From the cell containing the given text, extract its center point as (x, y) coordinate. 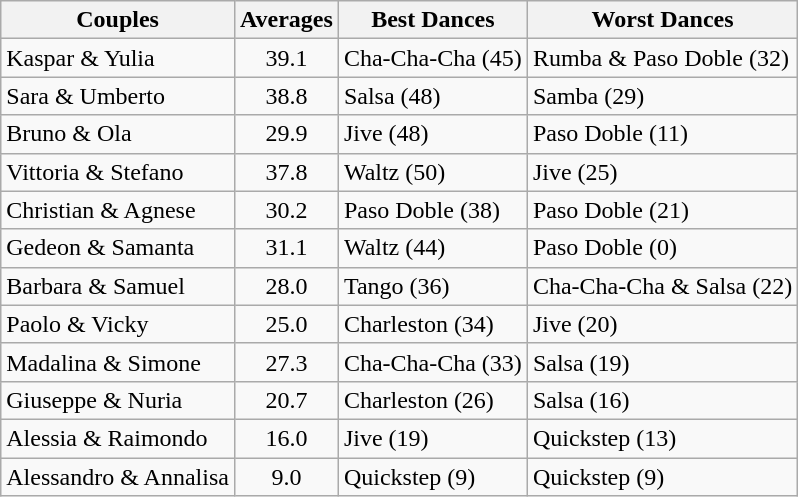
Alessandro & Annalisa (118, 477)
Best Dances (432, 20)
Alessia & Raimondo (118, 438)
38.8 (286, 96)
Salsa (48) (432, 96)
Barbara & Samuel (118, 286)
27.3 (286, 362)
Kaspar & Yulia (118, 58)
Sara & Umberto (118, 96)
Tango (36) (432, 286)
Jive (20) (662, 324)
Charleston (34) (432, 324)
Giuseppe & Nuria (118, 400)
Madalina & Simone (118, 362)
9.0 (286, 477)
Paolo & Vicky (118, 324)
Paso Doble (11) (662, 134)
31.1 (286, 248)
39.1 (286, 58)
Jive (48) (432, 134)
Christian & Agnese (118, 210)
Paso Doble (0) (662, 248)
Paso Doble (21) (662, 210)
28.0 (286, 286)
Bruno & Ola (118, 134)
25.0 (286, 324)
30.2 (286, 210)
Gedeon & Samanta (118, 248)
Waltz (44) (432, 248)
Salsa (16) (662, 400)
Quickstep (13) (662, 438)
29.9 (286, 134)
Waltz (50) (432, 172)
20.7 (286, 400)
Rumba & Paso Doble (32) (662, 58)
Samba (29) (662, 96)
Vittoria & Stefano (118, 172)
Couples (118, 20)
16.0 (286, 438)
Jive (19) (432, 438)
Cha-Cha-Cha (33) (432, 362)
Worst Dances (662, 20)
Averages (286, 20)
37.8 (286, 172)
Jive (25) (662, 172)
Salsa (19) (662, 362)
Cha-Cha-Cha (45) (432, 58)
Charleston (26) (432, 400)
Paso Doble (38) (432, 210)
Cha-Cha-Cha & Salsa (22) (662, 286)
